Return the [X, Y] coordinate for the center point of the cell that contains the specified text.  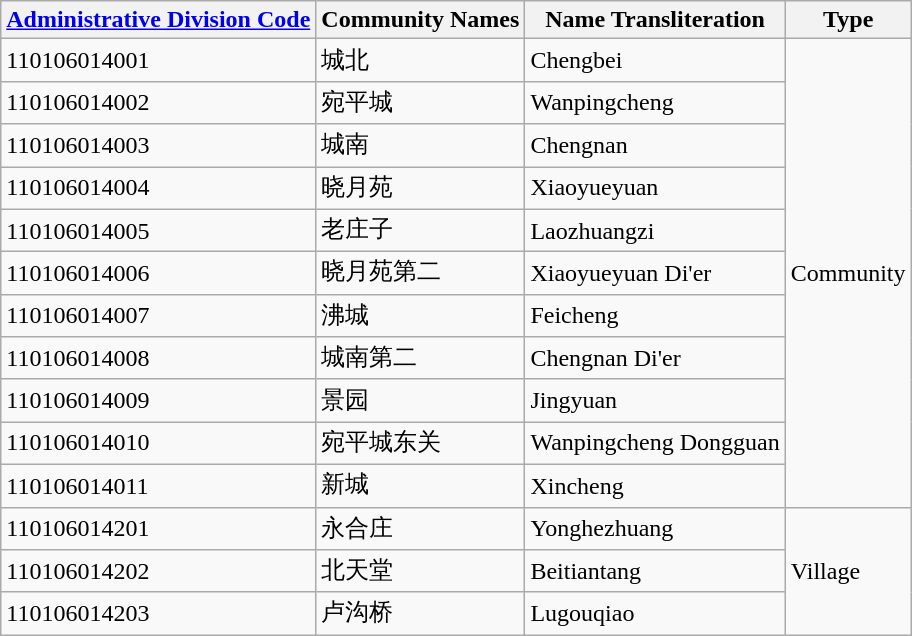
Xincheng [655, 486]
Wanpingcheng [655, 102]
110106014011 [158, 486]
Chengnan [655, 146]
晓月苑第二 [420, 274]
城北 [420, 60]
Name Transliteration [655, 20]
永合庄 [420, 528]
Yonghezhuang [655, 528]
110106014008 [158, 358]
110106014009 [158, 400]
110106014002 [158, 102]
110106014010 [158, 444]
宛平城东关 [420, 444]
沸城 [420, 316]
晓月苑 [420, 188]
110106014006 [158, 274]
景园 [420, 400]
Community Names [420, 20]
Type [848, 20]
Administrative Division Code [158, 20]
110106014202 [158, 572]
城南第二 [420, 358]
宛平城 [420, 102]
Beitiantang [655, 572]
Laozhuangzi [655, 230]
110106014004 [158, 188]
新城 [420, 486]
Chengbei [655, 60]
Community [848, 273]
110106014003 [158, 146]
110106014201 [158, 528]
北天堂 [420, 572]
Xiaoyueyuan Di'er [655, 274]
老庄子 [420, 230]
Xiaoyueyuan [655, 188]
城南 [420, 146]
110106014001 [158, 60]
Feicheng [655, 316]
Wanpingcheng Dongguan [655, 444]
110106014005 [158, 230]
Jingyuan [655, 400]
Village [848, 571]
110106014007 [158, 316]
Lugouqiao [655, 614]
Chengnan Di'er [655, 358]
卢沟桥 [420, 614]
110106014203 [158, 614]
